For the text-containing cell, return its midpoint in [X, Y] coordinate format. 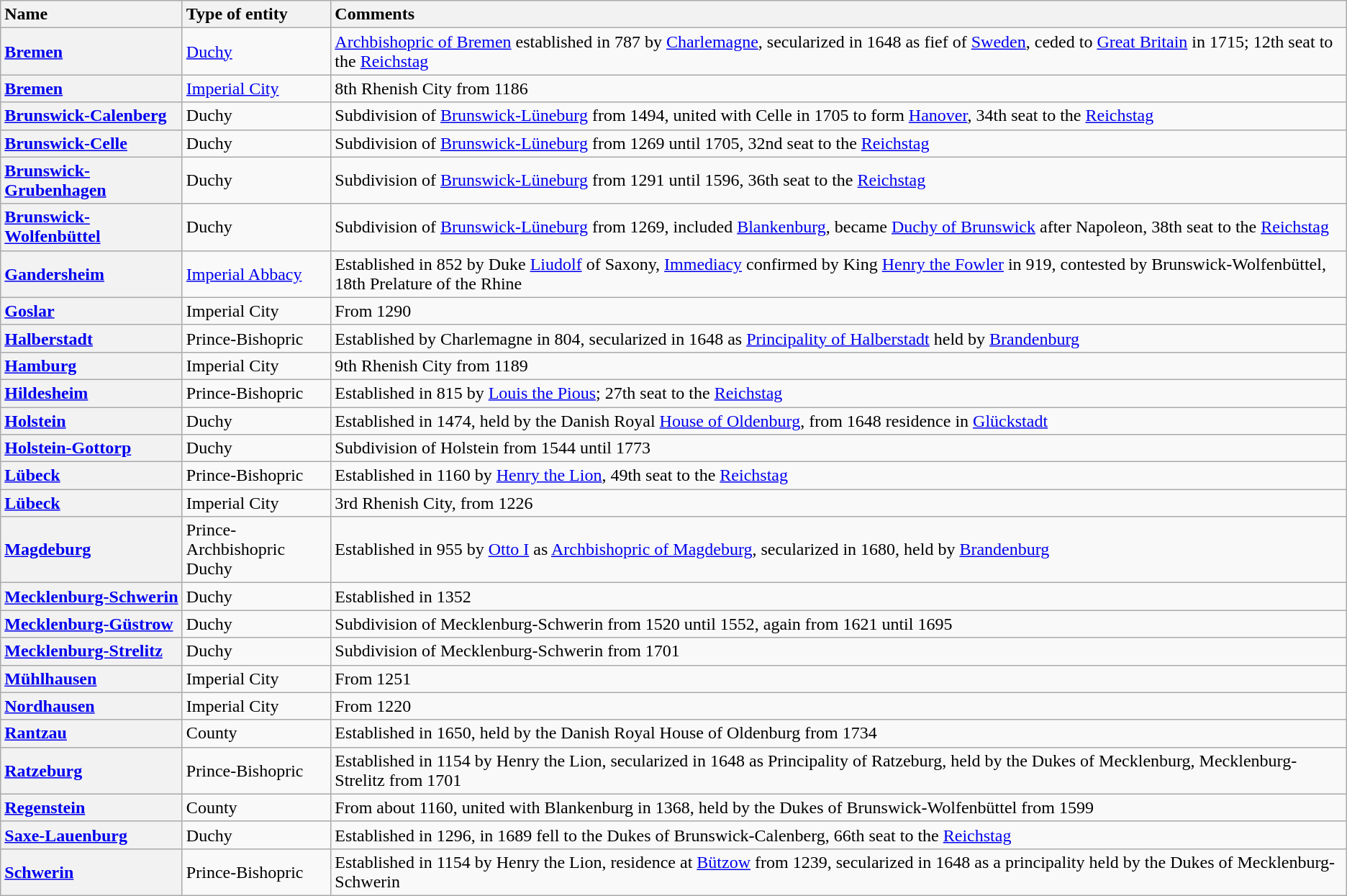
Subdivision of Mecklenburg-Schwerin from 1520 until 1552, again from 1621 until 1695 [839, 624]
Established by Charlemagne in 804, secularized in 1648 as Principality of Halberstadt held by Brandenburg [839, 338]
From 1290 [839, 311]
Subdivision of Mecklenburg-Schwerin from 1701 [839, 651]
Brunswick-Grubenhagen [92, 180]
Subdivision of Brunswick-Lüneburg from 1494, united with Celle in 1705 to form Hanover, 34th seat to the Reichstag [839, 116]
Established in 1154 by Henry the Lion, residence at Bützow from 1239, secularized in 1648 as a principality held by the Dukes of Mecklenburg-Schwerin [839, 872]
Subdivision of Holstein from 1544 until 1773 [839, 448]
Goslar [92, 311]
Established in 1352 [839, 597]
From about 1160, united with Blankenburg in 1368, held by the Dukes of Brunswick-Wolfenbüttel from 1599 [839, 807]
Type of entity [256, 14]
Magdeburg [92, 550]
Mecklenburg-Schwerin [92, 597]
Regenstein [92, 807]
Established in 815 by Louis the Pious; 27th seat to the Reichstag [839, 393]
Ratzeburg [92, 770]
Mühlhausen [92, 679]
Nordhausen [92, 706]
Mecklenburg-Güstrow [92, 624]
Hildesheim [92, 393]
9th Rhenish City from 1189 [839, 366]
Rantzau [92, 733]
Established in 955 by Otto I as Archbishopric of Magdeburg, secularized in 1680, held by Brandenburg [839, 550]
8th Rhenish City from 1186 [839, 89]
From 1251 [839, 679]
Established in 1650, held by the Danish Royal House of Oldenburg from 1734 [839, 733]
Brunswick-Celle [92, 143]
Established in 1474, held by the Danish Royal House of Oldenburg, from 1648 residence in Glückstadt [839, 421]
Subdivision of Brunswick-Lüneburg from 1269, included Blankenburg, became Duchy of Brunswick after Napoleon, 38th seat to the Reichstag [839, 227]
3rd Rhenish City, from 1226 [839, 503]
Mecklenburg-Strelitz [92, 651]
Established in 1160 by Henry the Lion, 49th seat to the Reichstag [839, 476]
Subdivision of Brunswick-Lüneburg from 1269 until 1705, 32nd seat to the Reichstag [839, 143]
Brunswick-Wolfenbüttel [92, 227]
Schwerin [92, 872]
Subdivision of Brunswick-Lüneburg from 1291 until 1596, 36th seat to the Reichstag [839, 180]
Gandersheim [92, 273]
Halberstadt [92, 338]
Name [92, 14]
Hamburg [92, 366]
Comments [839, 14]
Holstein [92, 421]
Brunswick-Calenberg [92, 116]
From 1220 [839, 706]
Holstein-Gottorp [92, 448]
Saxe-Lauenburg [92, 835]
Established in 1296, in 1689 fell to the Dukes of Brunswick-Calenberg, 66th seat to the Reichstag [839, 835]
Prince-ArchbishopricDuchy [256, 550]
Imperial Abbacy [256, 273]
